Return (X, Y) of the center of cell containing provided text 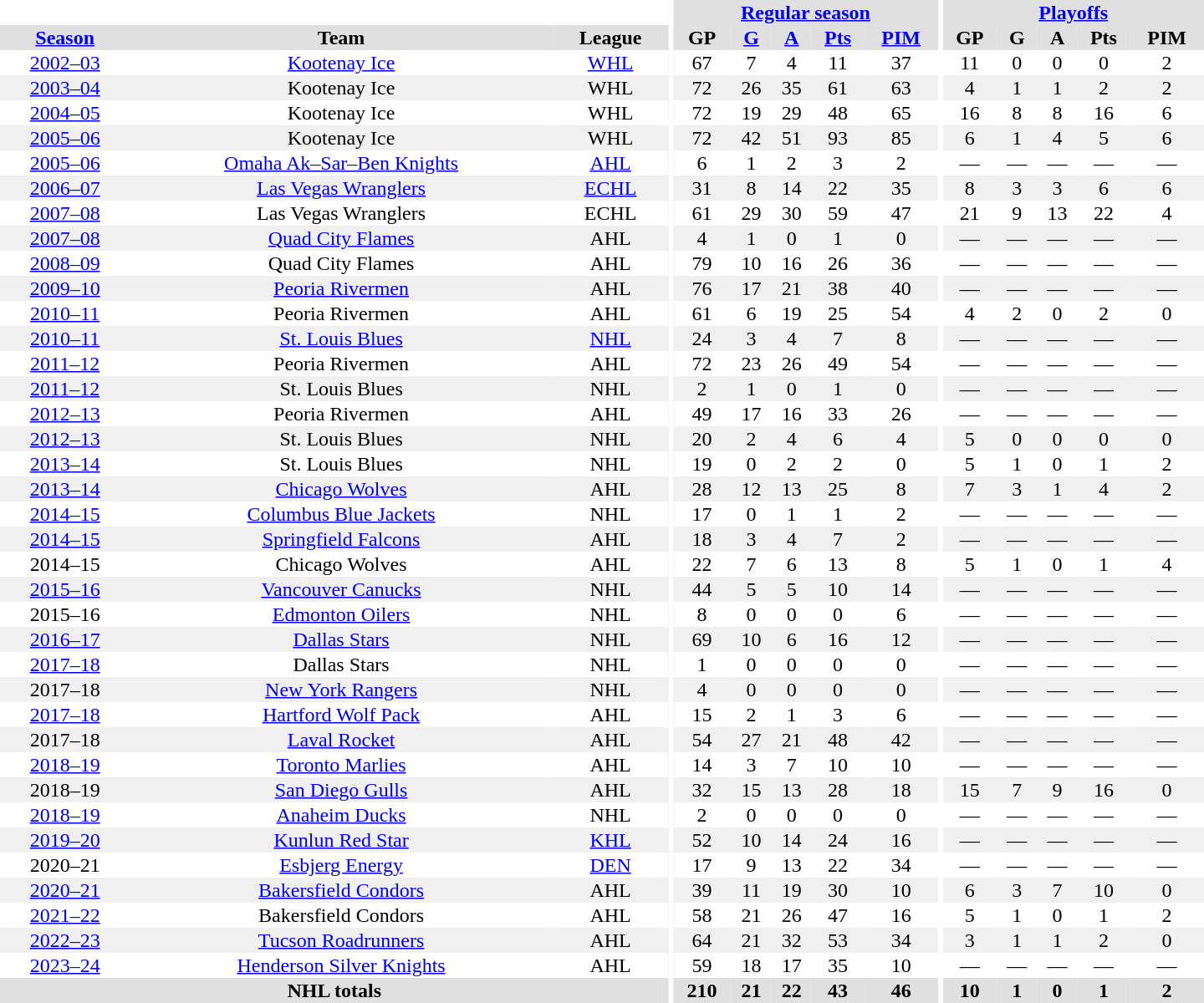
Columbus Blue Jackets (341, 514)
2009–10 (65, 288)
Season (65, 38)
Henderson Silver Knights (341, 965)
Laval Rocket (341, 740)
Toronto Marlies (341, 765)
64 (702, 940)
2004–05 (65, 113)
210 (702, 990)
2008–09 (65, 263)
Tucson Roadrunners (341, 940)
44 (702, 589)
Team (341, 38)
52 (702, 840)
Vancouver Canucks (341, 589)
36 (901, 263)
69 (702, 639)
New York Rangers (341, 690)
Anaheim Ducks (341, 815)
2019–20 (65, 840)
20 (702, 439)
37 (901, 63)
2003–04 (65, 88)
46 (901, 990)
2016–17 (65, 639)
NHL totals (334, 990)
79 (702, 263)
33 (838, 414)
85 (901, 138)
2006–07 (65, 188)
2022–23 (65, 940)
Esbjerg Energy (341, 865)
2023–24 (65, 965)
63 (901, 88)
San Diego Gulls (341, 790)
Edmonton Oilers (341, 614)
27 (751, 740)
League (610, 38)
58 (702, 915)
65 (901, 113)
Hartford Wolf Pack (341, 715)
67 (702, 63)
Playoffs (1074, 13)
39 (702, 890)
Springfield Falcons (341, 539)
Omaha Ak–Sar–Ben Knights (341, 163)
2021–22 (65, 915)
Kunlun Red Star (341, 840)
KHL (610, 840)
23 (751, 364)
38 (838, 288)
93 (838, 138)
Regular season (806, 13)
2002–03 (65, 63)
51 (792, 138)
31 (702, 188)
43 (838, 990)
40 (901, 288)
76 (702, 288)
53 (838, 940)
DEN (610, 865)
